Scan for the cell matching the given text and deliver its (x, y) coordinate at center. 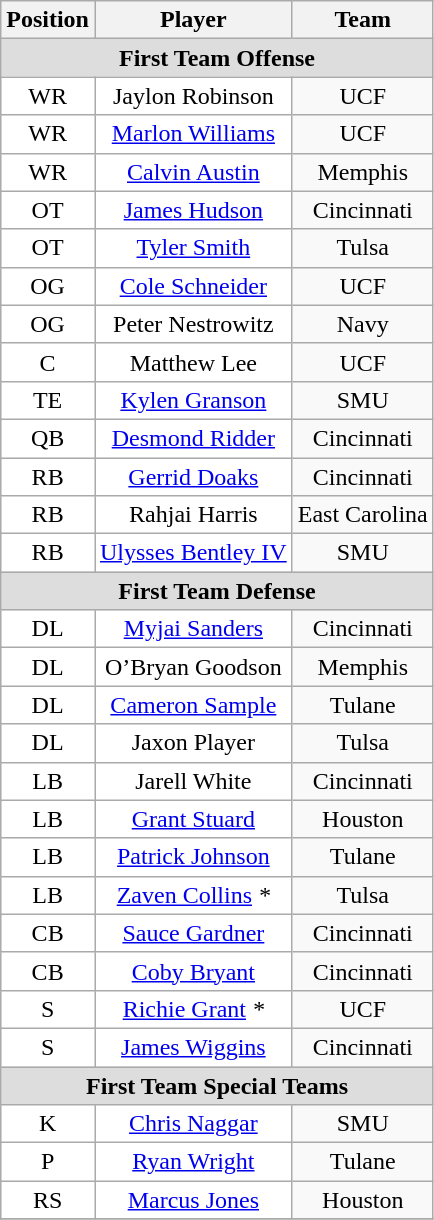
Marlon Williams (193, 134)
P (48, 1162)
Jarell White (193, 781)
Sauce Gardner (193, 933)
First Team Special Teams (217, 1085)
Matthew Lee (193, 362)
Player (193, 20)
Marcus Jones (193, 1200)
Tyler Smith (193, 248)
RS (48, 1200)
Rahjai Harris (193, 515)
First Team Offense (217, 58)
Myjai Sanders (193, 629)
C (48, 362)
Patrick Johnson (193, 857)
Jaylon Robinson (193, 96)
Peter Nestrowitz (193, 324)
Richie Grant * (193, 1009)
Coby Bryant (193, 971)
K (48, 1124)
Gerrid Doaks (193, 477)
TE (48, 400)
James Hudson (193, 210)
QB (48, 438)
Chris Naggar (193, 1124)
Ulysses Bentley IV (193, 553)
Kylen Granson (193, 400)
Team (362, 20)
Grant Stuard (193, 819)
Cameron Sample (193, 705)
Jaxon Player (193, 743)
Navy (362, 324)
East Carolina (362, 515)
Cole Schneider (193, 286)
Ryan Wright (193, 1162)
James Wiggins (193, 1047)
Zaven Collins * (193, 895)
O’Bryan Goodson (193, 667)
Position (48, 20)
Desmond Ridder (193, 438)
First Team Defense (217, 591)
Calvin Austin (193, 172)
